Output the [x, y] coordinate of the center of the cell containing the given text.  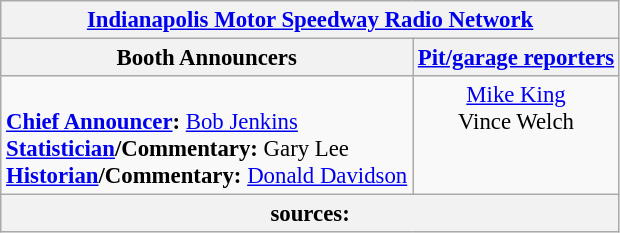
sources: [310, 214]
Chief Announcer: Bob Jenkins Statistician/Commentary: Gary Lee Historian/Commentary: Donald Davidson [207, 136]
Indianapolis Motor Speedway Radio Network [310, 20]
Booth Announcers [207, 58]
Pit/garage reporters [516, 58]
Mike KingVince Welch [516, 136]
